For the text-containing cell, return its midpoint in [x, y] coordinate format. 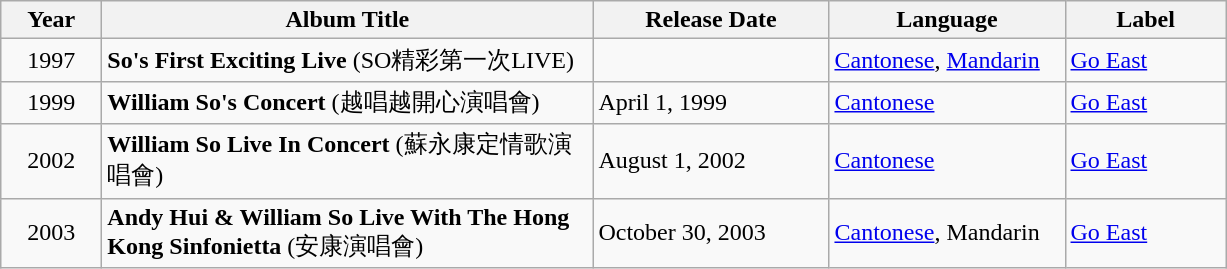
1997 [52, 60]
Album Title [348, 20]
August 1, 2002 [711, 161]
Label [1146, 20]
1999 [52, 102]
Andy Hui & William So Live With The Hong Kong Sinfonietta (安康演唱會) [348, 233]
April 1, 1999 [711, 102]
Release Date [711, 20]
2002 [52, 161]
William So Live In Concert (蘇永康定情歌演唱會) [348, 161]
October 30, 2003 [711, 233]
2003 [52, 233]
William So's Concert (越唱越開心演唱會) [348, 102]
Language [947, 20]
So's First Exciting Live (SO精彩第一次LIVE) [348, 60]
Year [52, 20]
